Pinpoint the cell where the given text exists, returning its (X, Y) midpoint coordinate. 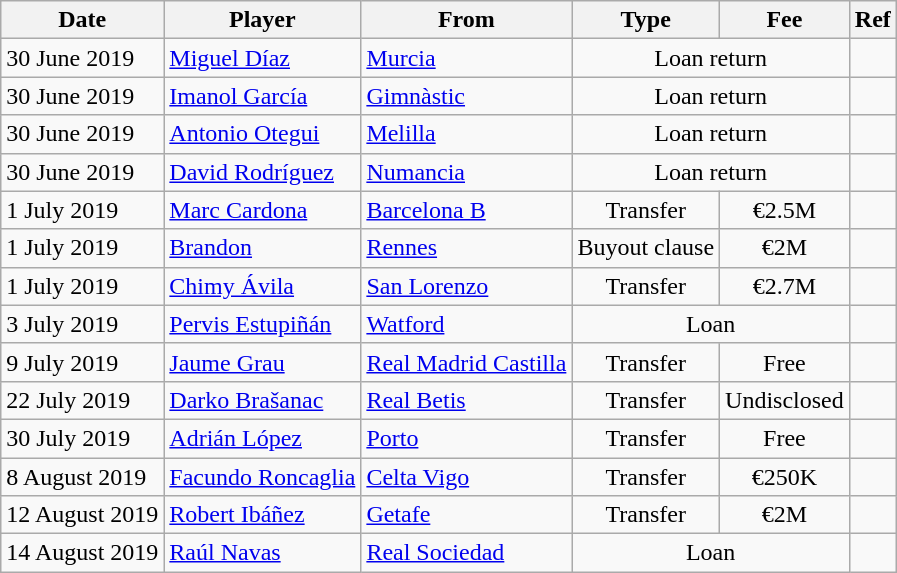
Watford (466, 324)
Pervis Estupiñán (262, 324)
14 August 2019 (82, 553)
Getafe (466, 515)
Antonio Otegui (262, 134)
Undisclosed (785, 400)
Marc Cardona (262, 210)
Chimy Ávila (262, 286)
22 July 2019 (82, 400)
San Lorenzo (466, 286)
Murcia (466, 58)
8 August 2019 (82, 477)
Raúl Navas (262, 553)
Buyout clause (646, 248)
Melilla (466, 134)
Celta Vigo (466, 477)
Gimnàstic (466, 96)
12 August 2019 (82, 515)
From (466, 20)
Type (646, 20)
€250K (785, 477)
Date (82, 20)
David Rodríguez (262, 172)
Numancia (466, 172)
Imanol García (262, 96)
€2.5M (785, 210)
Real Sociedad (466, 553)
Jaume Grau (262, 362)
Robert Ibáñez (262, 515)
Fee (785, 20)
Miguel Díaz (262, 58)
Barcelona B (466, 210)
Darko Brašanac (262, 400)
Rennes (466, 248)
9 July 2019 (82, 362)
3 July 2019 (82, 324)
Real Betis (466, 400)
Real Madrid Castilla (466, 362)
Brandon (262, 248)
30 July 2019 (82, 438)
Porto (466, 438)
Facundo Roncaglia (262, 477)
€2.7M (785, 286)
Adrián López (262, 438)
Ref (872, 20)
Player (262, 20)
